Extract the [X, Y] coordinate from the center of the cell holding the provided text.  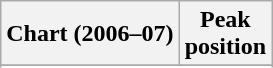
Chart (2006–07) [90, 34]
Peak position [225, 34]
